Scan for the cell matching the given text and deliver its (x, y) coordinate at center. 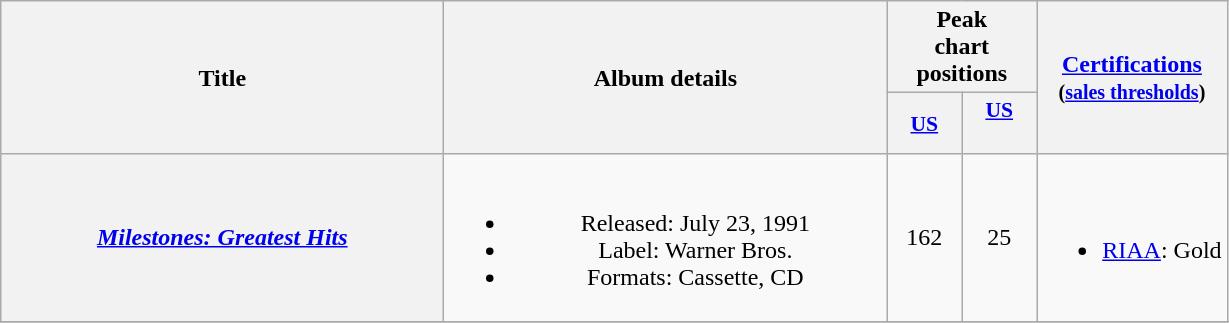
Album details (666, 78)
162 (924, 238)
Peakchart positions (962, 47)
Released: July 23, 1991Label: Warner Bros.Formats: Cassette, CD (666, 238)
Certifications(sales thresholds) (1132, 78)
RIAA: Gold (1132, 238)
Milestones: Greatest Hits (222, 238)
Title (222, 78)
25 (1000, 238)
